Locate the cell with the specified text and output its [X, Y] center coordinate. 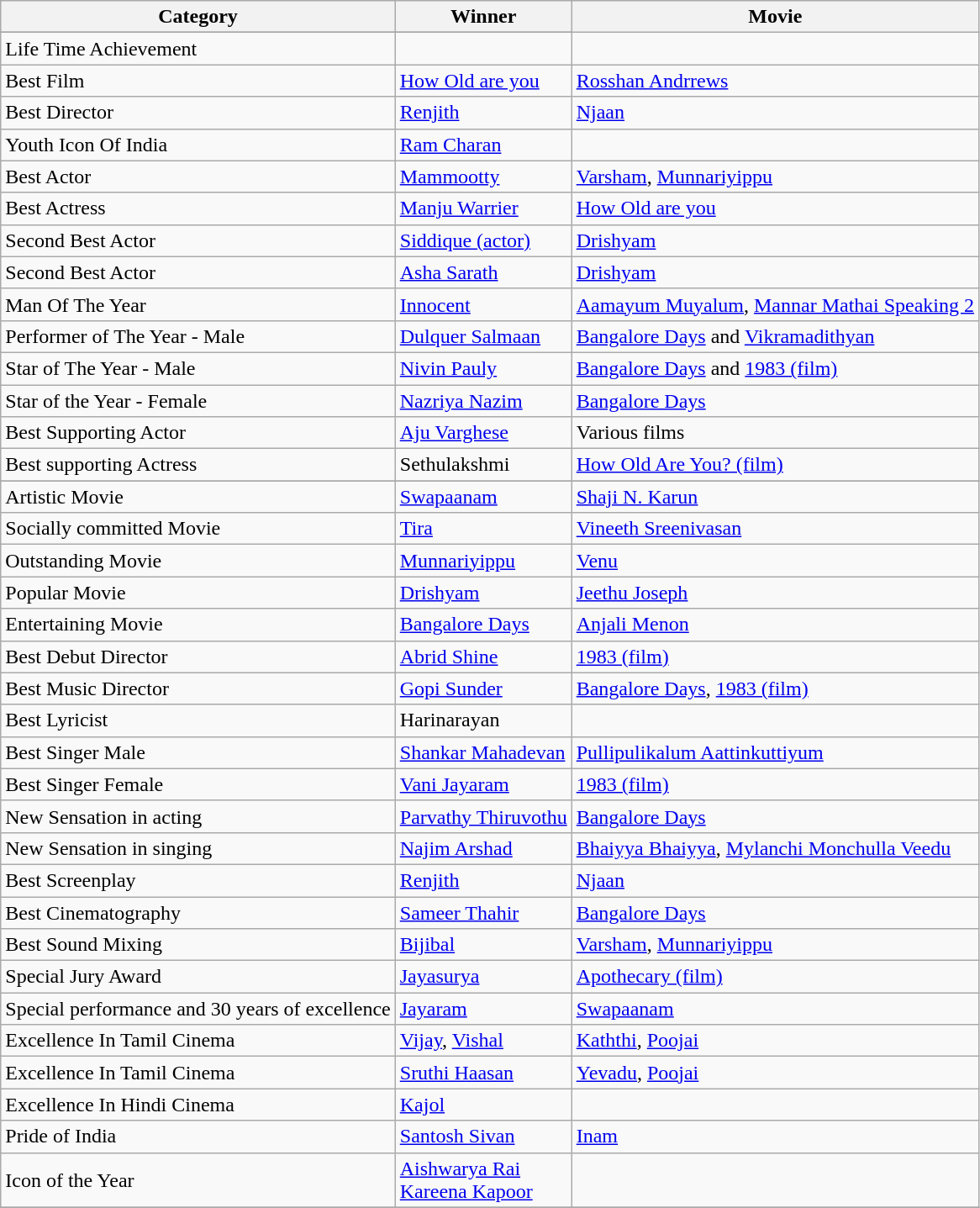
How Old Are You? (film) [775, 465]
Munnariyippu [483, 561]
Vijay, Vishal [483, 1041]
Star of The Year - Male [198, 368]
Best Actress [198, 208]
Aamayum Muyalum, Mannar Mathai Speaking 2 [775, 304]
Best Lyricist [198, 720]
Sruthi Haasan [483, 1073]
Best Film [198, 81]
Artistic Movie [198, 497]
New Sensation in singing [198, 848]
Jeethu Joseph [775, 593]
Popular Movie [198, 593]
Outstanding Movie [198, 561]
Best Singer Male [198, 752]
Best Supporting Actor [198, 433]
Life Time Achievement [198, 49]
Bangalore Days and 1983 (film) [775, 368]
Nivin Pauly [483, 368]
Parvathy Thiruvothu [483, 816]
Best Debut Director [198, 657]
Best Music Director [198, 688]
Best supporting Actress [198, 465]
Ram Charan [483, 145]
Shaji N. Karun [775, 497]
Best Director [198, 113]
Aishwarya RaiKareena Kapoor [483, 1180]
Socially committed Movie [198, 529]
Najim Arshad [483, 848]
Special Jury Award [198, 977]
Vani Jayaram [483, 784]
Asha Sarath [483, 272]
New Sensation in acting [198, 816]
Santosh Sivan [483, 1137]
Innocent [483, 304]
Icon of the Year [198, 1180]
Dulquer Salmaan [483, 336]
Rosshan Andrrews [775, 81]
Aju Varghese [483, 433]
Venu [775, 561]
Various films [775, 433]
Mammootty [483, 177]
Pullipulikalum Aattinkuttiyum [775, 752]
Bangalore Days, 1983 (film) [775, 688]
Special performance and 30 years of excellence [198, 1009]
Kaththi, Poojai [775, 1041]
Shankar Mahadevan [483, 752]
Jayasurya [483, 977]
Bijibal [483, 945]
Pride of India [198, 1137]
Best Sound Mixing [198, 945]
Best Actor [198, 177]
Yevadu, Poojai [775, 1073]
Kajol [483, 1105]
Man Of The Year [198, 304]
Winner [483, 17]
Youth Icon Of India [198, 145]
Performer of The Year - Male [198, 336]
Anjali Menon [775, 625]
Star of the Year - Female [198, 401]
Jayaram [483, 1009]
Abrid Shine [483, 657]
Apothecary (film) [775, 977]
Manju Warrier [483, 208]
Gopi Sunder [483, 688]
Vineeth Sreenivasan [775, 529]
Siddique (actor) [483, 240]
Best Cinematography [198, 912]
Tira [483, 529]
Best Screenplay [198, 880]
Movie [775, 17]
Bhaiyya Bhaiyya, Mylanchi Monchulla Veedu [775, 848]
Entertaining Movie [198, 625]
Category [198, 17]
Bangalore Days and Vikramadithyan [775, 336]
Nazriya Nazim [483, 401]
Inam [775, 1137]
Harinarayan [483, 720]
Excellence In Hindi Cinema [198, 1105]
Best Singer Female [198, 784]
Sameer Thahir [483, 912]
Sethulakshmi [483, 465]
